Pinpoint the cell where the given text exists, returning its [X, Y] midpoint coordinate. 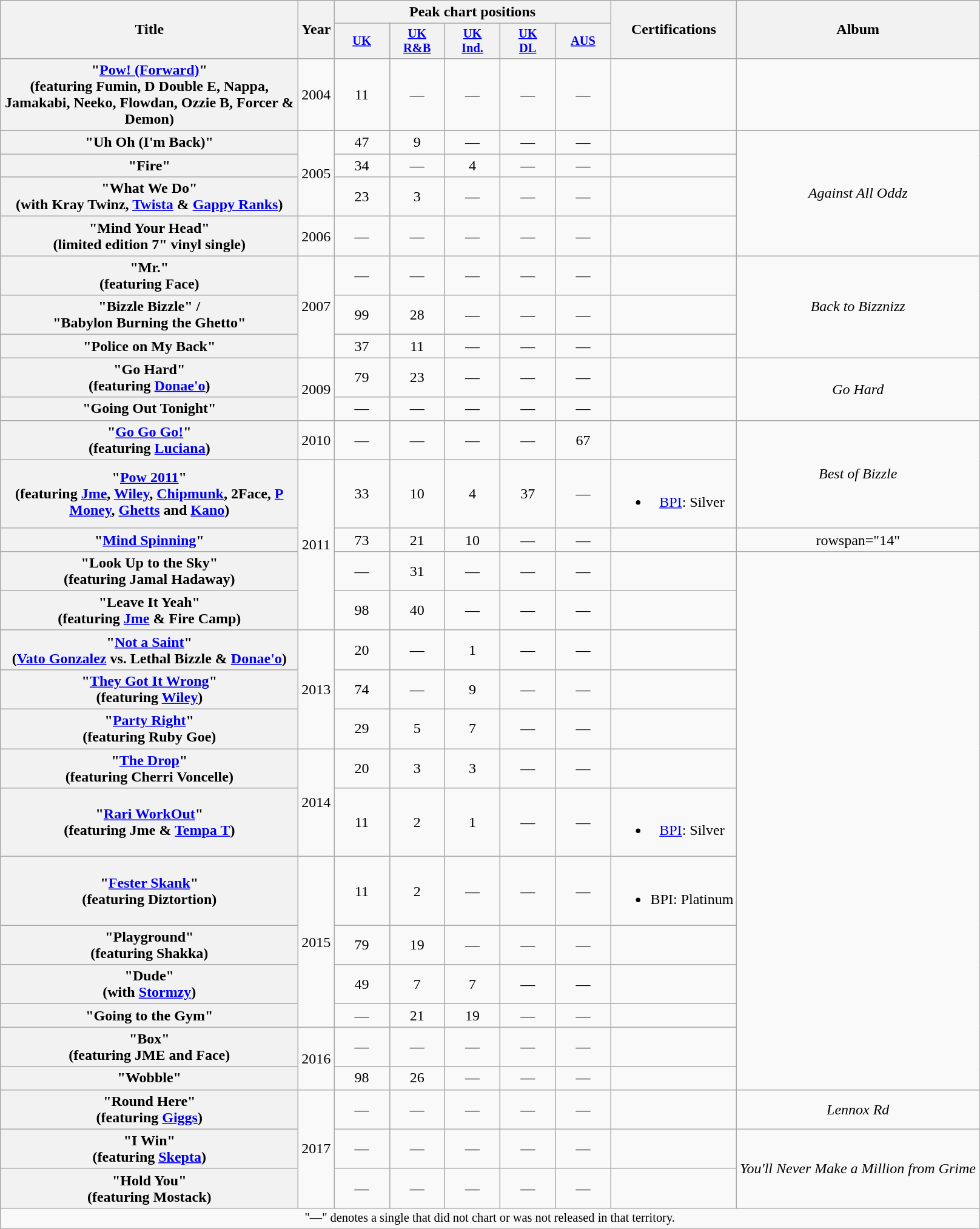
2014 [317, 803]
You'll Never Make a Million from Grime [858, 1168]
UKInd. [472, 41]
2007 [317, 307]
"Going Out Tonight" [149, 409]
UK [361, 41]
"Go Hard"(featuring Donae'o) [149, 377]
"Pow! (Forward)"(featuring Fumin, D Double E, Nappa, Jamakabi, Neeko, Flowdan, Ozzie B, Forcer & Demon) [149, 95]
Against All Oddz [858, 193]
"Round Here"(featuring Giggs) [149, 1110]
"Mind Spinning" [149, 540]
2009 [317, 389]
2017 [317, 1148]
2013 [317, 689]
28 [417, 315]
Lennox Rd [858, 1110]
"What We Do"(with Kray Twinz, Twista & Gappy Ranks) [149, 196]
"Not a Saint"(Vato Gonzalez vs. Lethal Bizzle & Donae'o) [149, 650]
"Pow 2011"(featuring Jme, Wiley, Chipmunk, 2Face, P Money, Ghetts and Kano) [149, 494]
Best of Bizzle [858, 474]
"Hold You"(featuring Mostack) [149, 1188]
5 [417, 729]
"Fire" [149, 166]
"—" denotes a single that did not chart or was not released in that territory. [490, 1218]
Peak chart positions [472, 12]
Go Hard [858, 389]
33 [361, 494]
Certifications [674, 30]
74 [361, 689]
"Going to the Gym" [149, 1016]
"Uh Oh (I'm Back)" [149, 142]
2015 [317, 942]
"I Win"(featuring Skepta) [149, 1148]
34 [361, 166]
40 [417, 610]
Title [149, 30]
2005 [317, 173]
99 [361, 315]
49 [361, 985]
"Playground"(featuring Shakka) [149, 945]
2011 [317, 544]
31 [417, 571]
26 [417, 1078]
2004 [317, 95]
2016 [317, 1059]
Album [858, 30]
"Police on My Back" [149, 346]
"Party Right"(featuring Ruby Goe) [149, 729]
rowspan="14" [858, 540]
"Bizzle Bizzle" /"Babylon Burning the Ghetto" [149, 315]
"Fester Skank"(featuring Diztortion) [149, 891]
"Mind Your Head"(limited edition 7" vinyl single) [149, 236]
"The Drop"(featuring Cherri Voncelle) [149, 769]
47 [361, 142]
29 [361, 729]
"Rari WorkOut"(featuring Jme & Tempa T) [149, 822]
Year [317, 30]
AUS [583, 41]
67 [583, 440]
"They Got It Wrong"(featuring Wiley) [149, 689]
2006 [317, 236]
"Look Up to the Sky"(featuring Jamal Hadaway) [149, 571]
UKR&B [417, 41]
"Mr."(featuring Face) [149, 275]
73 [361, 540]
"Leave It Yeah"(featuring Jme & Fire Camp) [149, 610]
"Dude"(with Stormzy) [149, 985]
"Go Go Go!"(featuring Luciana) [149, 440]
"Box"(featuring JME and Face) [149, 1046]
BPI: Platinum [674, 891]
Back to Bizznizz [858, 307]
UKDL [528, 41]
2010 [317, 440]
"Wobble" [149, 1078]
